Return [X, Y] of the center of cell containing provided text 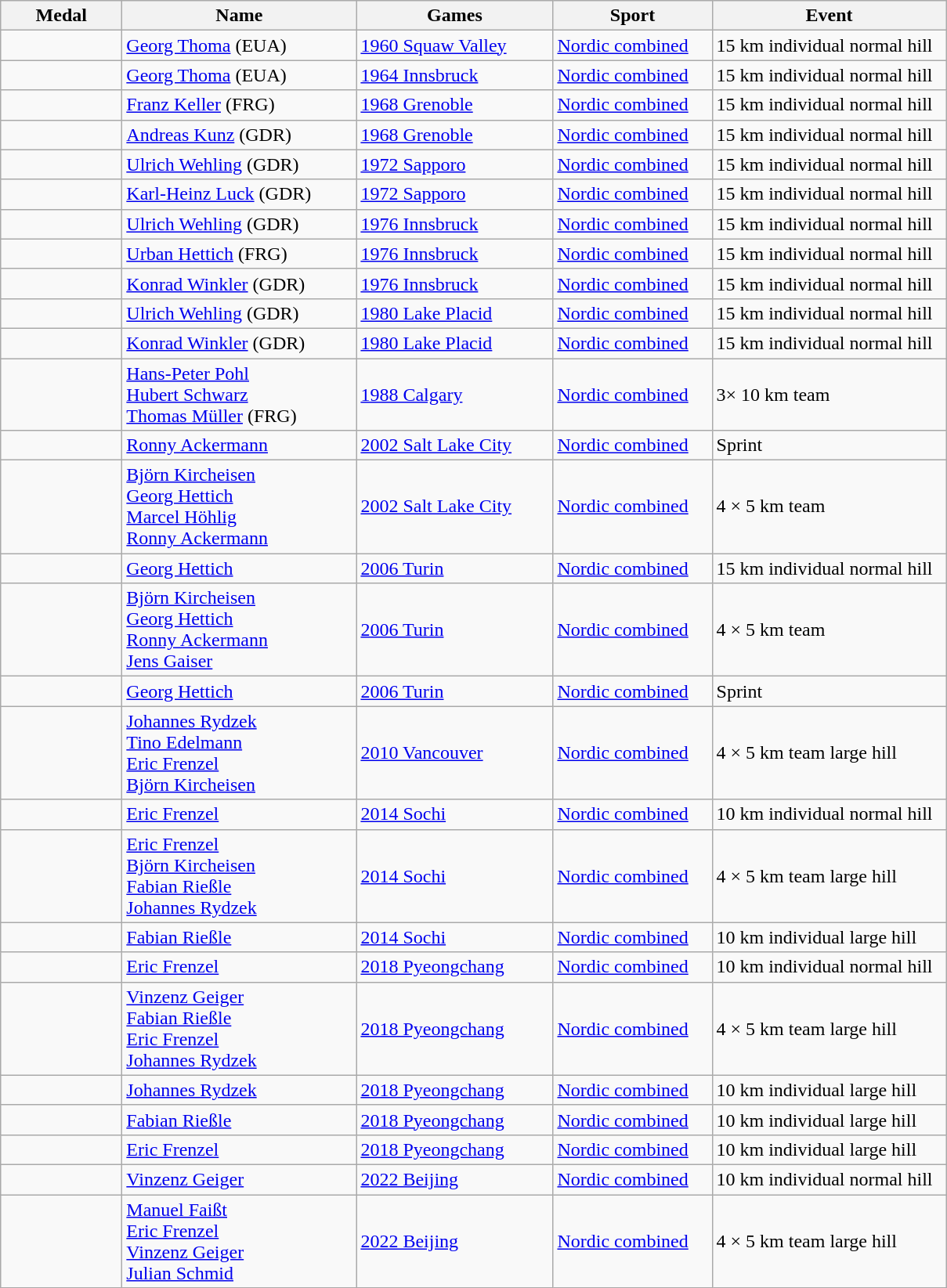
Björn KircheisenGeorg HettichMarcel HöhligRonny Ackermann [240, 507]
Urban Hettich (FRG) [240, 254]
1988 Calgary [454, 395]
Johannes RydzekTino EdelmannEric FrenzelBjörn Kircheisen [240, 753]
Medal [61, 16]
Vinzenz Geiger [240, 1179]
Games [454, 16]
Name [240, 16]
Björn KircheisenGeorg HettichRonny AckermannJens Gaiser [240, 630]
Vinzenz GeigerFabian RießleEric FrenzelJohannes Rydzek [240, 1029]
3× 10 km team [829, 395]
Karl-Heinz Luck (GDR) [240, 194]
Hans-Peter PohlHubert SchwarzThomas Müller (FRG) [240, 395]
Johannes Rydzek [240, 1090]
Ronny Ackermann [240, 446]
Eric FrenzelBjörn KircheisenFabian RießleJohannes Rydzek [240, 875]
Event [829, 16]
Franz Keller (FRG) [240, 105]
Andreas Kunz (GDR) [240, 135]
2010 Vancouver [454, 753]
Manuel FaißtEric FrenzelVinzenz GeigerJulian Schmid [240, 1242]
Sport [633, 16]
1964 Innsbruck [454, 75]
1960 Squaw Valley [454, 45]
